Find where the given text appears and provide that cell's center as (x, y) coordinate. 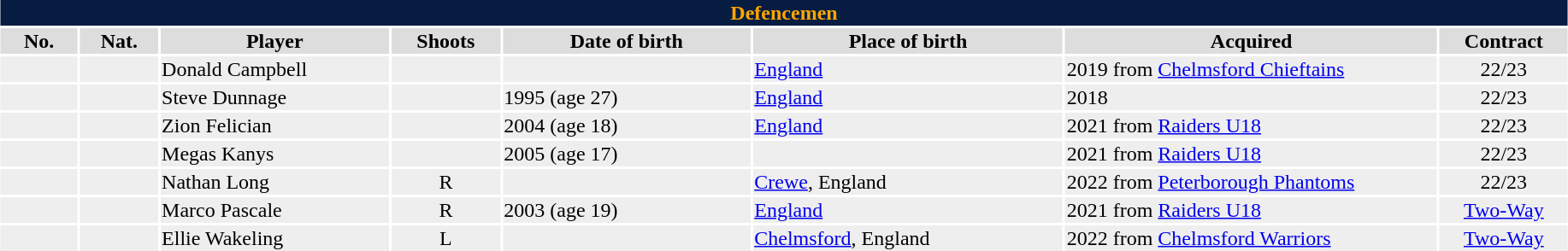
2003 (age 19) (627, 210)
2019 from Chelmsford Chieftains (1252, 69)
1995 (age 27) (627, 97)
Nat. (120, 41)
L (446, 238)
Chelmsford, England (908, 238)
Zion Felician (275, 125)
Date of birth (627, 41)
Shoots (446, 41)
2005 (age 17) (627, 154)
Place of birth (908, 41)
Contract (1503, 41)
Player (275, 41)
Marco Pascale (275, 210)
Acquired (1252, 41)
Ellie Wakeling (275, 238)
Nathan Long (275, 182)
Megas Kanys (275, 154)
Crewe, England (908, 182)
2004 (age 18) (627, 125)
2022 from Peterborough Phantoms (1252, 182)
2018 (1252, 97)
No. (39, 41)
Donald Campbell (275, 69)
Steve Dunnage (275, 97)
2022 from Chelmsford Warriors (1252, 238)
Defencemen (783, 13)
